Return [X, Y] of the center of cell containing provided text 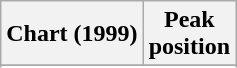
Peak position [189, 34]
Chart (1999) [72, 34]
